Provide the (X, Y) coordinate of the cell's center where the given text is located.  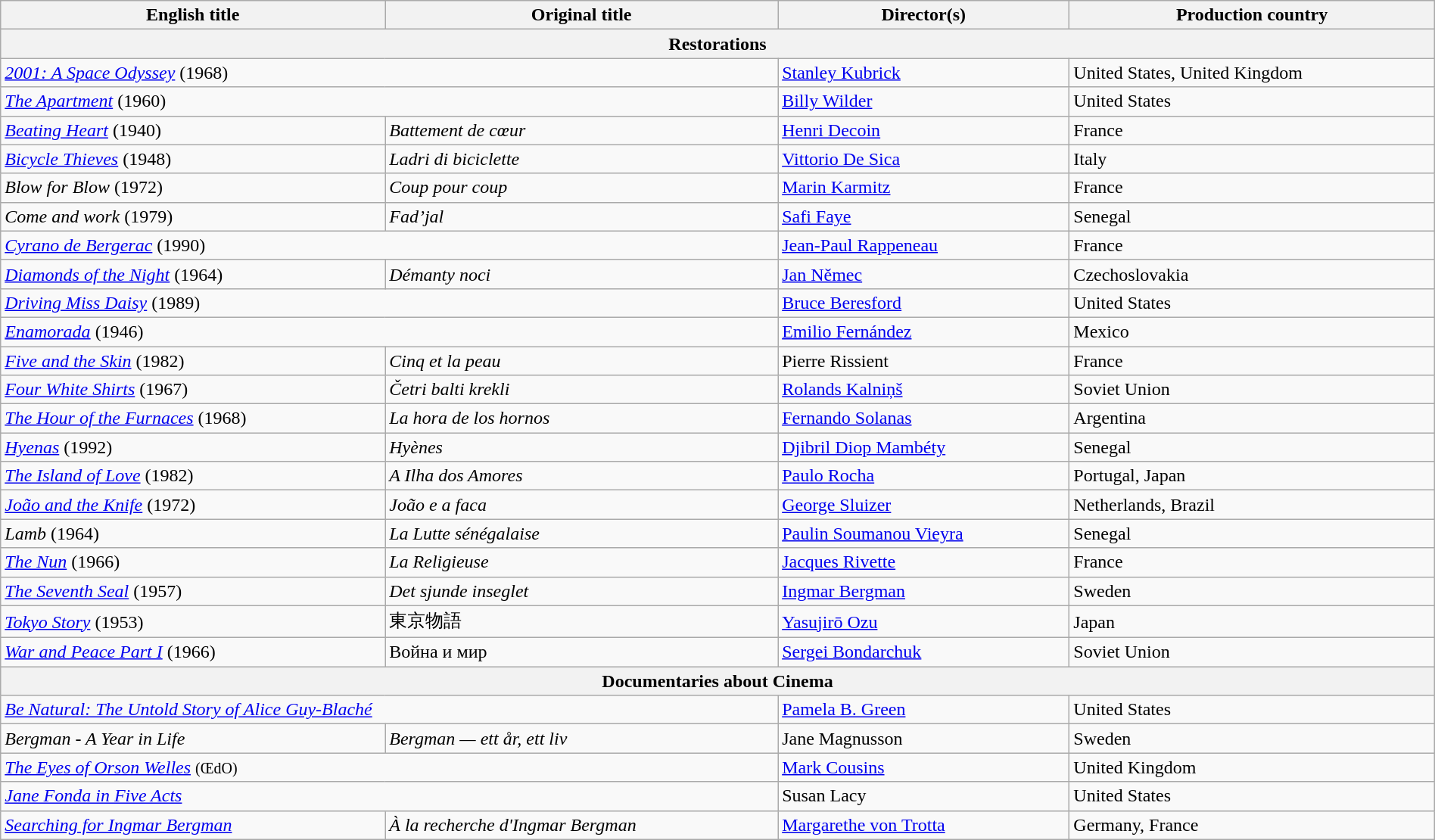
À la recherche d'Ingmar Bergman (581, 825)
Safi Faye (923, 216)
Četri balti krekli (581, 390)
Bicycle Thieves (1948) (193, 159)
Coup pour coup (581, 188)
Tokyo Story (1953) (193, 622)
Cyrano de Bergerac (1990) (389, 245)
Rolands Kalniņš (923, 390)
Driving Miss Daisy (1989) (389, 303)
Lamb (1964) (193, 534)
The Seventh Seal (1957) (193, 591)
Sergei Bondarchuk (923, 652)
Cinq et la peau (581, 361)
Be Natural: The Untold Story of Alice Guy-Blaché (389, 710)
Jan Němec (923, 274)
Jane Fonda in Five Acts (389, 796)
The Eyes of Orson Welles (ŒdO) (389, 767)
Czechoslovakia (1252, 274)
Paulin Soumanou Vieyra (923, 534)
Searching for Ingmar Bergman (193, 825)
Mexico (1252, 331)
2001: A Space Odyssey (1968) (389, 73)
Japan (1252, 622)
Vittorio De Sica (923, 159)
Bergman — ett år, ett liv (581, 739)
Pierre Rissient (923, 361)
Mark Cousins (923, 767)
Portugal, Japan (1252, 476)
Argentina (1252, 418)
Director(s) (923, 15)
United States, United Kingdom (1252, 73)
Emilio Fernández (923, 331)
Fernando Solanas (923, 418)
Yasujirō Ozu (923, 622)
Fad’jal (581, 216)
Hyenas (1992) (193, 447)
The Island of Love (1982) (193, 476)
Det sjunde inseglet (581, 591)
Italy (1252, 159)
Paulo Rocha (923, 476)
João e a faca (581, 505)
Come and work (1979) (193, 216)
Battement de cœur (581, 130)
Documentaries about Cinema (717, 681)
Война и мир (581, 652)
The Apartment (1960) (389, 101)
La Lutte sénégalaise (581, 534)
Diamonds of the Night (1964) (193, 274)
Margarethe von Trotta (923, 825)
Pamela B. Green (923, 710)
Enamorada (1946) (389, 331)
Netherlands, Brazil (1252, 505)
Original title (581, 15)
Jean-Paul Rappeneau (923, 245)
Ladri di biciclette (581, 159)
Jane Magnusson (923, 739)
Four White Shirts (1967) (193, 390)
Hyènes (581, 447)
United Kingdom (1252, 767)
Ingmar Bergman (923, 591)
Blow for Blow (1972) (193, 188)
War and Peace Part I (1966) (193, 652)
La hora de los hornos (581, 418)
George Sluizer (923, 505)
João and the Knife (1972) (193, 505)
Bergman - A Year in Life (193, 739)
Marin Karmitz (923, 188)
Henri Decoin (923, 130)
Germany, France (1252, 825)
The Hour of the Furnaces (1968) (193, 418)
Restorations (717, 44)
Production country (1252, 15)
La Religieuse (581, 562)
Démanty noci (581, 274)
A Ilha dos Amores (581, 476)
Jacques Rivette (923, 562)
Stanley Kubrick (923, 73)
English title (193, 15)
東京物語 (581, 622)
Susan Lacy (923, 796)
Billy Wilder (923, 101)
Five and the Skin (1982) (193, 361)
Bruce Beresford (923, 303)
Beating Heart (1940) (193, 130)
The Nun (1966) (193, 562)
Djibril Diop Mambéty (923, 447)
